Find where the given text appears and provide that cell's center as [x, y] coordinate. 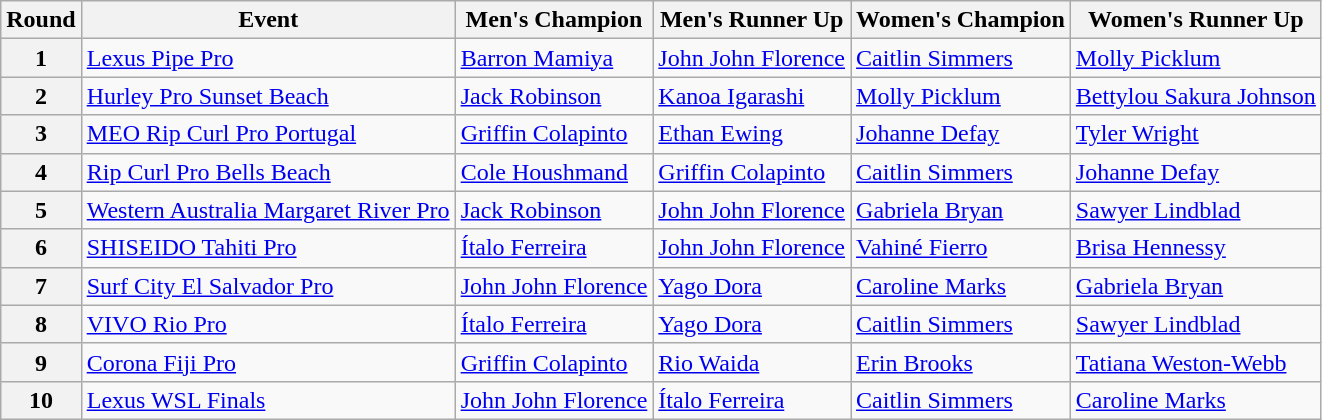
Surf City El Salvador Pro [268, 286]
4 [41, 172]
Round [41, 20]
Lexus WSL Finals [268, 400]
Men's Champion [554, 20]
3 [41, 134]
Barron Mamiya [554, 58]
Men's Runner Up [752, 20]
Hurley Pro Sunset Beach [268, 96]
Cole Houshmand [554, 172]
9 [41, 362]
Tatiana Weston-Webb [1196, 362]
1 [41, 58]
VIVO Rio Pro [268, 324]
Western Australia Margaret River Pro [268, 210]
Rip Curl Pro Bells Beach [268, 172]
SHISEIDO Tahiti Pro [268, 248]
8 [41, 324]
7 [41, 286]
Lexus Pipe Pro [268, 58]
Bettylou Sakura Johnson [1196, 96]
Erin Brooks [961, 362]
MEO Rip Curl Pro Portugal [268, 134]
Event [268, 20]
2 [41, 96]
Women's Runner Up [1196, 20]
Women's Champion [961, 20]
6 [41, 248]
Brisa Hennessy [1196, 248]
Corona Fiji Pro [268, 362]
Rio Waida [752, 362]
10 [41, 400]
Kanoa Igarashi [752, 96]
Tyler Wright [1196, 134]
Ethan Ewing [752, 134]
Vahiné Fierro [961, 248]
5 [41, 210]
